Output the (X, Y) coordinate of the center of the cell containing the given text.  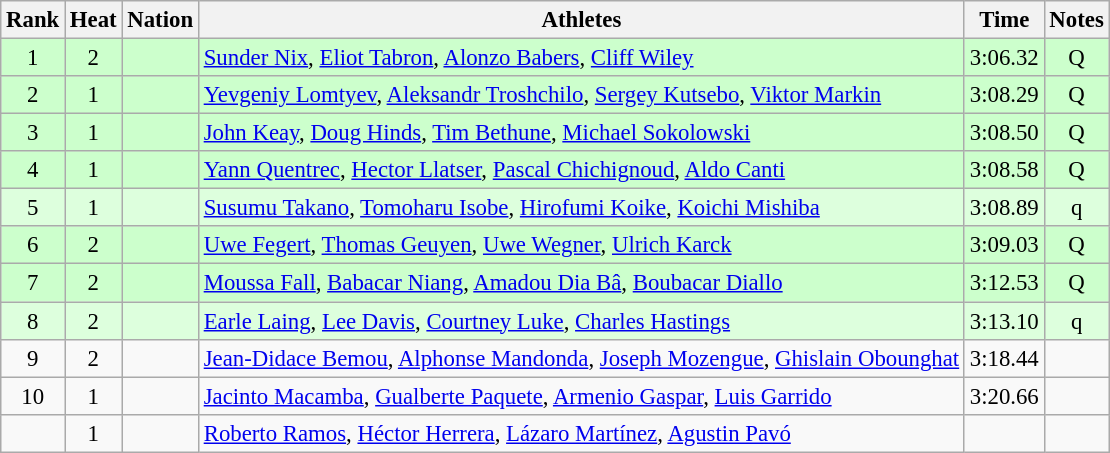
Susumu Takano, Tomoharu Isobe, Hirofumi Koike, Koichi Mishiba (581, 208)
3:08.89 (1004, 208)
Roberto Ramos, Héctor Herrera, Lázaro Martínez, Agustin Pavó (581, 433)
Rank (33, 20)
3:08.50 (1004, 133)
John Keay, Doug Hinds, Tim Bethune, Michael Sokolowski (581, 133)
Notes (1076, 20)
3:18.44 (1004, 358)
3:12.53 (1004, 283)
Uwe Fegert, Thomas Geuyen, Uwe Wegner, Ulrich Karck (581, 245)
8 (33, 321)
3:09.03 (1004, 245)
Moussa Fall, Babacar Niang, Amadou Dia Bâ, Boubacar Diallo (581, 283)
3:08.29 (1004, 95)
3:13.10 (1004, 321)
Yevgeniy Lomtyev, Aleksandr Troshchilo, Sergey Kutsebo, Viktor Markin (581, 95)
Earle Laing, Lee Davis, Courtney Luke, Charles Hastings (581, 321)
Sunder Nix, Eliot Tabron, Alonzo Babers, Cliff Wiley (581, 58)
3:06.32 (1004, 58)
Time (1004, 20)
Heat (94, 20)
4 (33, 170)
3:20.66 (1004, 396)
3 (33, 133)
5 (33, 208)
Nation (160, 20)
Jacinto Macamba, Gualberte Paquete, Armenio Gaspar, Luis Garrido (581, 396)
Jean-Didace Bemou, Alphonse Mandonda, Joseph Mozengue, Ghislain Obounghat (581, 358)
10 (33, 396)
3:08.58 (1004, 170)
6 (33, 245)
Athletes (581, 20)
Yann Quentrec, Hector Llatser, Pascal Chichignoud, Aldo Canti (581, 170)
7 (33, 283)
9 (33, 358)
